Return the (X, Y) coordinate for the center point of the cell that contains the specified text.  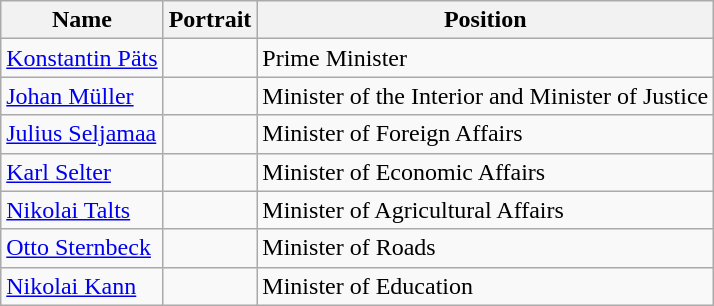
Johan Müller (82, 96)
Minister of Foreign Affairs (486, 134)
Nikolai Kann (82, 286)
Minister of Agricultural Affairs (486, 210)
Minister of Roads (486, 248)
Julius Seljamaa (82, 134)
Portrait (210, 20)
Karl Selter (82, 172)
Minister of the Interior and Minister of Justice (486, 96)
Nikolai Talts (82, 210)
Konstantin Päts (82, 58)
Minister of Education (486, 286)
Position (486, 20)
Prime Minister (486, 58)
Minister of Economic Affairs (486, 172)
Name (82, 20)
Otto Sternbeck (82, 248)
